Extract the [x, y] coordinate from the center of the cell holding the provided text.  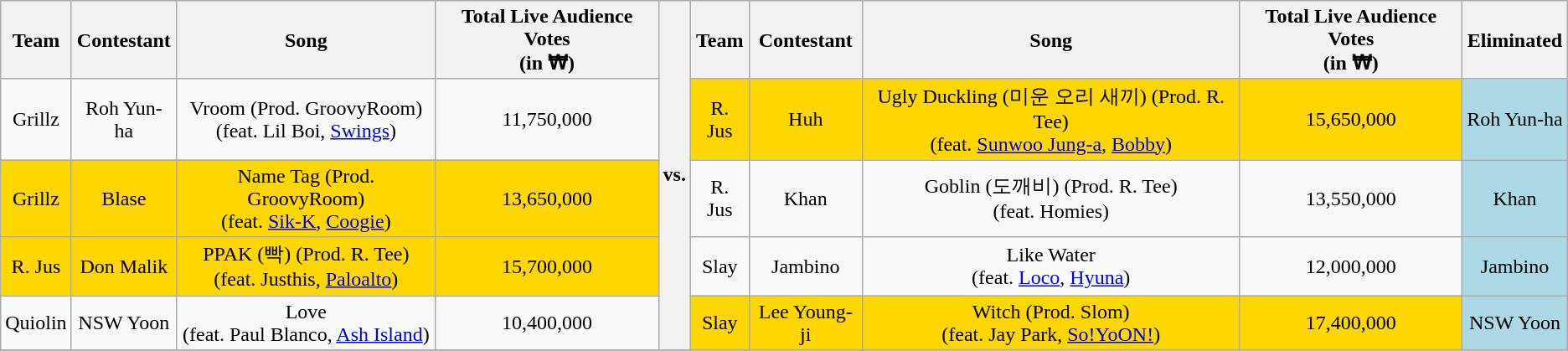
Huh [806, 119]
12,000,000 [1351, 266]
Lee Young-ji [806, 322]
Goblin (도깨비) (Prod. R. Tee)(feat. Homies) [1051, 199]
15,650,000 [1351, 119]
Don Malik [124, 266]
13,650,000 [547, 199]
vs. [674, 176]
Love(feat. Paul Blanco, Ash Island) [306, 322]
Like Water(feat. Loco, Hyuna) [1051, 266]
13,550,000 [1351, 199]
Ugly Duckling (미운 오리 새끼) (Prod. R. Tee)(feat. Sunwoo Jung-a, Bobby) [1051, 119]
17,400,000 [1351, 322]
Name Tag (Prod. GroovyRoom)(feat. Sik-K, Coogie) [306, 199]
15,700,000 [547, 266]
10,400,000 [547, 322]
Blase [124, 199]
Witch (Prod. Slom)(feat. Jay Park, So!YoON!) [1051, 322]
Eliminated [1515, 40]
Quiolin [36, 322]
11,750,000 [547, 119]
PPAK (빡) (Prod. R. Tee)(feat. Justhis, Paloalto) [306, 266]
Vroom (Prod. GroovyRoom)(feat. Lil Boi, Swings) [306, 119]
